Determine the [x, y] coordinate at the center of the cell enclosing the given text.  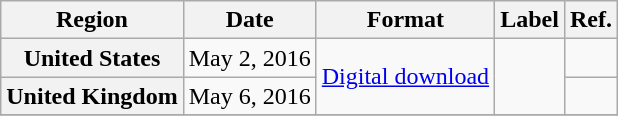
Digital download [405, 77]
Label [530, 20]
United States [92, 58]
Format [405, 20]
Ref. [590, 20]
Date [250, 20]
United Kingdom [92, 96]
May 2, 2016 [250, 58]
May 6, 2016 [250, 96]
Region [92, 20]
